Capture the cell that displays the provided text and extract its (x, y) central coordinate. 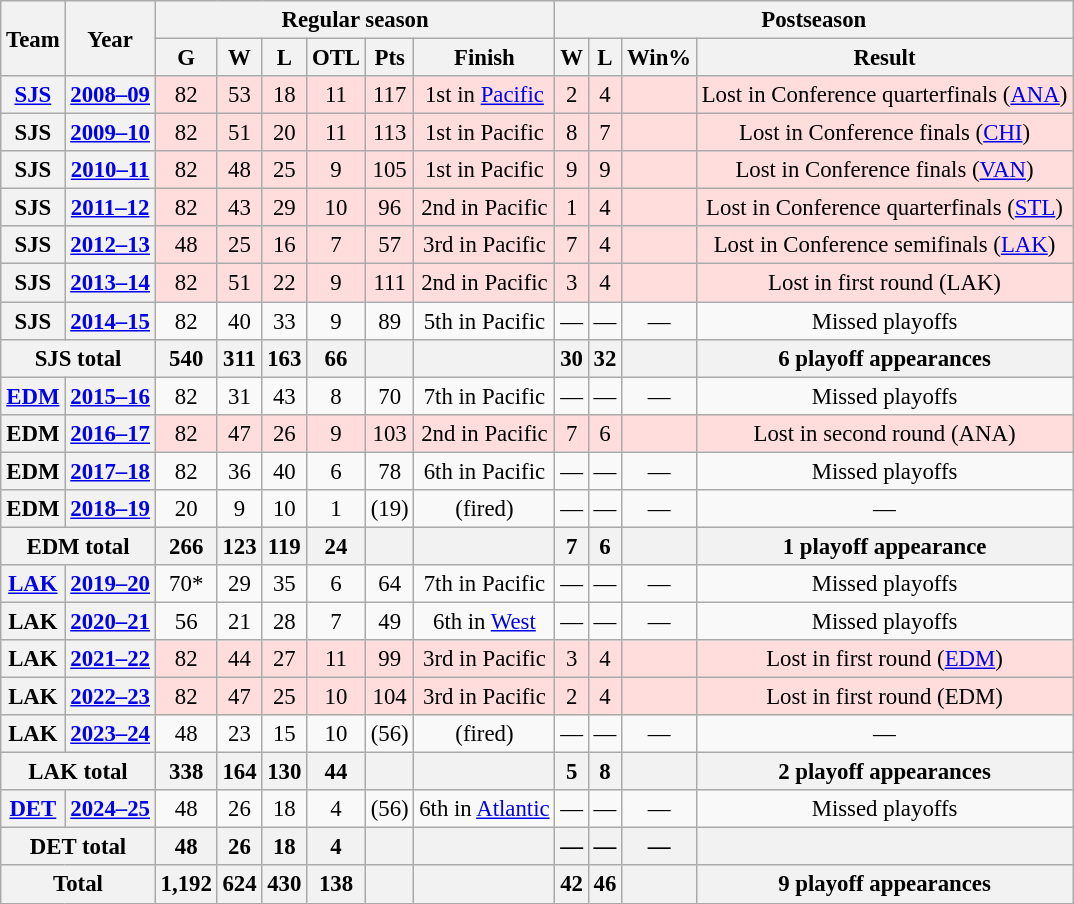
Year (110, 38)
119 (284, 546)
Regular season (355, 20)
2021–22 (110, 659)
2023–24 (110, 734)
103 (390, 433)
430 (284, 885)
Lost in Conference finals (VAN) (884, 170)
DET total (78, 847)
1 playoff appearance (884, 546)
Win% (660, 58)
78 (390, 471)
104 (390, 697)
Team (33, 38)
32 (604, 358)
338 (186, 772)
2024–25 (110, 809)
Result (884, 58)
24 (336, 546)
Lost in second round (ANA) (884, 433)
117 (390, 95)
6 playoff appearances (884, 358)
56 (186, 621)
Lost in Conference quarterfinals (ANA) (884, 95)
21 (240, 621)
27 (284, 659)
164 (240, 772)
46 (604, 885)
163 (284, 358)
22 (284, 283)
2015–16 (110, 396)
Lost in first round (LAK) (884, 283)
64 (390, 584)
5 (572, 772)
49 (390, 621)
Pts (390, 58)
OTL (336, 58)
42 (572, 885)
70 (390, 396)
2011–12 (110, 208)
30 (572, 358)
99 (390, 659)
1,192 (186, 885)
6th in Pacific (484, 471)
266 (186, 546)
96 (390, 208)
28 (284, 621)
130 (284, 772)
SJS total (78, 358)
6th in West (484, 621)
DET (33, 809)
6th in Atlantic (484, 809)
Finish (484, 58)
35 (284, 584)
57 (390, 245)
2019–20 (110, 584)
31 (240, 396)
Lost in Conference quarterfinals (STL) (884, 208)
53 (240, 95)
113 (390, 133)
2008–09 (110, 95)
2022–23 (110, 697)
2 playoff appearances (884, 772)
Postseason (814, 20)
2012–13 (110, 245)
123 (240, 546)
111 (390, 283)
LAK total (78, 772)
2018–19 (110, 509)
(19) (390, 509)
36 (240, 471)
2016–17 (110, 433)
89 (390, 321)
EDM total (78, 546)
5th in Pacific (484, 321)
15 (284, 734)
Total (78, 885)
2010–11 (110, 170)
2014–15 (110, 321)
2017–18 (110, 471)
540 (186, 358)
105 (390, 170)
16 (284, 245)
2020–21 (110, 621)
Lost in Conference semifinals (LAK) (884, 245)
138 (336, 885)
9 playoff appearances (884, 885)
G (186, 58)
70* (186, 584)
2013–14 (110, 283)
624 (240, 885)
66 (336, 358)
23 (240, 734)
2009–10 (110, 133)
311 (240, 358)
33 (284, 321)
Lost in Conference finals (CHI) (884, 133)
